From the cell containing the given text, extract its center point as (x, y) coordinate. 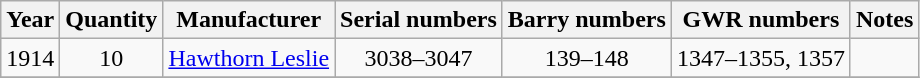
Manufacturer (249, 20)
10 (112, 58)
139–148 (586, 58)
Hawthorn Leslie (249, 58)
Quantity (112, 20)
GWR numbers (760, 20)
Year (30, 20)
3038–3047 (419, 58)
Serial numbers (419, 20)
Notes (884, 20)
1347–1355, 1357 (760, 58)
Barry numbers (586, 20)
1914 (30, 58)
